Search for the cell housing the specified text and yield its (X, Y) center coordinate. 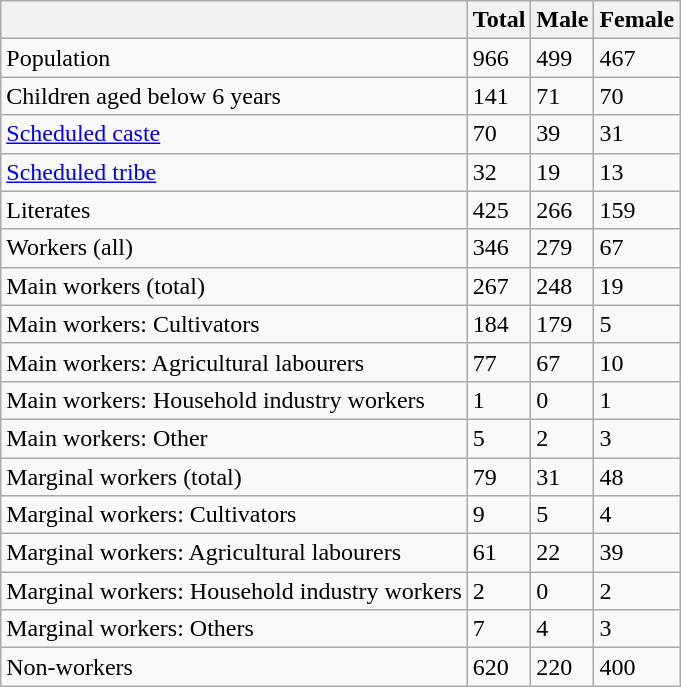
248 (562, 286)
279 (562, 248)
Marginal workers: Household industry workers (234, 591)
159 (637, 210)
184 (499, 324)
79 (499, 477)
Main workers: Cultivators (234, 324)
Children aged below 6 years (234, 96)
61 (499, 553)
10 (637, 362)
Literates (234, 210)
Main workers: Agricultural labourers (234, 362)
Workers (all) (234, 248)
499 (562, 58)
Marginal workers (total) (234, 477)
9 (499, 515)
346 (499, 248)
Female (637, 20)
267 (499, 286)
Scheduled tribe (234, 172)
400 (637, 667)
141 (499, 96)
Scheduled caste (234, 134)
220 (562, 667)
966 (499, 58)
266 (562, 210)
Main workers (total) (234, 286)
71 (562, 96)
13 (637, 172)
22 (562, 553)
Marginal workers: Agricultural labourers (234, 553)
Main workers: Other (234, 438)
Marginal workers: Others (234, 629)
425 (499, 210)
Main workers: Household industry workers (234, 400)
7 (499, 629)
32 (499, 172)
620 (499, 667)
48 (637, 477)
Population (234, 58)
179 (562, 324)
77 (499, 362)
Male (562, 20)
Marginal workers: Cultivators (234, 515)
467 (637, 58)
Total (499, 20)
Non-workers (234, 667)
